Identify which cell holds the provided text, then report its (X, Y) central coordinate. 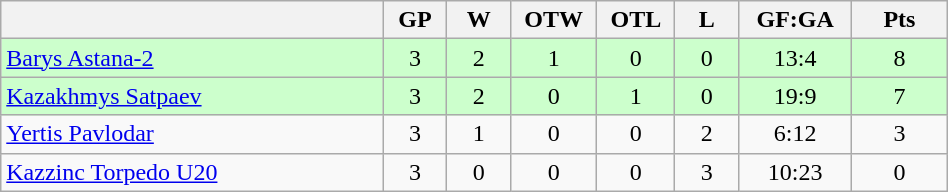
10:23 (796, 172)
6:12 (796, 134)
Barys Astana-2 (192, 58)
Kazzinc Torpedo U20 (192, 172)
GP (415, 20)
OTL (636, 20)
L (707, 20)
Pts (900, 20)
OTW (554, 20)
8 (900, 58)
Yertis Pavlodar (192, 134)
Kazakhmys Satpaev (192, 96)
19:9 (796, 96)
7 (900, 96)
GF:GA (796, 20)
13:4 (796, 58)
W (479, 20)
